From the cell containing the given text, extract its center point as (x, y) coordinate. 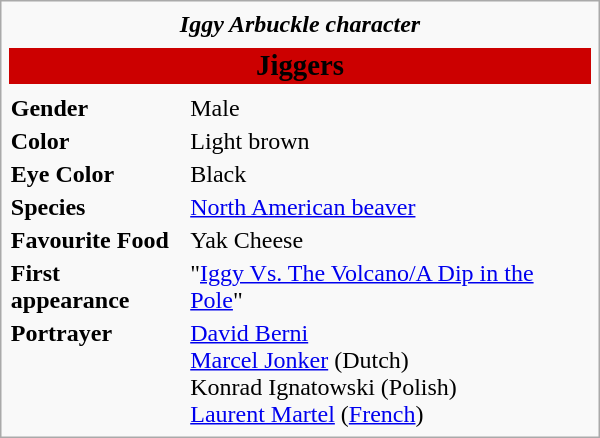
"Iggy Vs. The Volcano/A Dip in the Pole" (390, 286)
Light brown (390, 141)
North American beaver (390, 207)
Favourite Food (97, 240)
Yak Cheese (390, 240)
Eye Color (97, 174)
Color (97, 141)
Species (97, 207)
Gender (97, 108)
Iggy Arbuckle character (300, 24)
Portrayer (97, 374)
First appearance (97, 286)
Black (390, 174)
Male (390, 108)
Jiggers (300, 66)
David BerniMarcel Jonker (Dutch)Konrad Ignatowski (Polish) Laurent Martel (French) (390, 374)
